Search for the cell housing the specified text and yield its (X, Y) center coordinate. 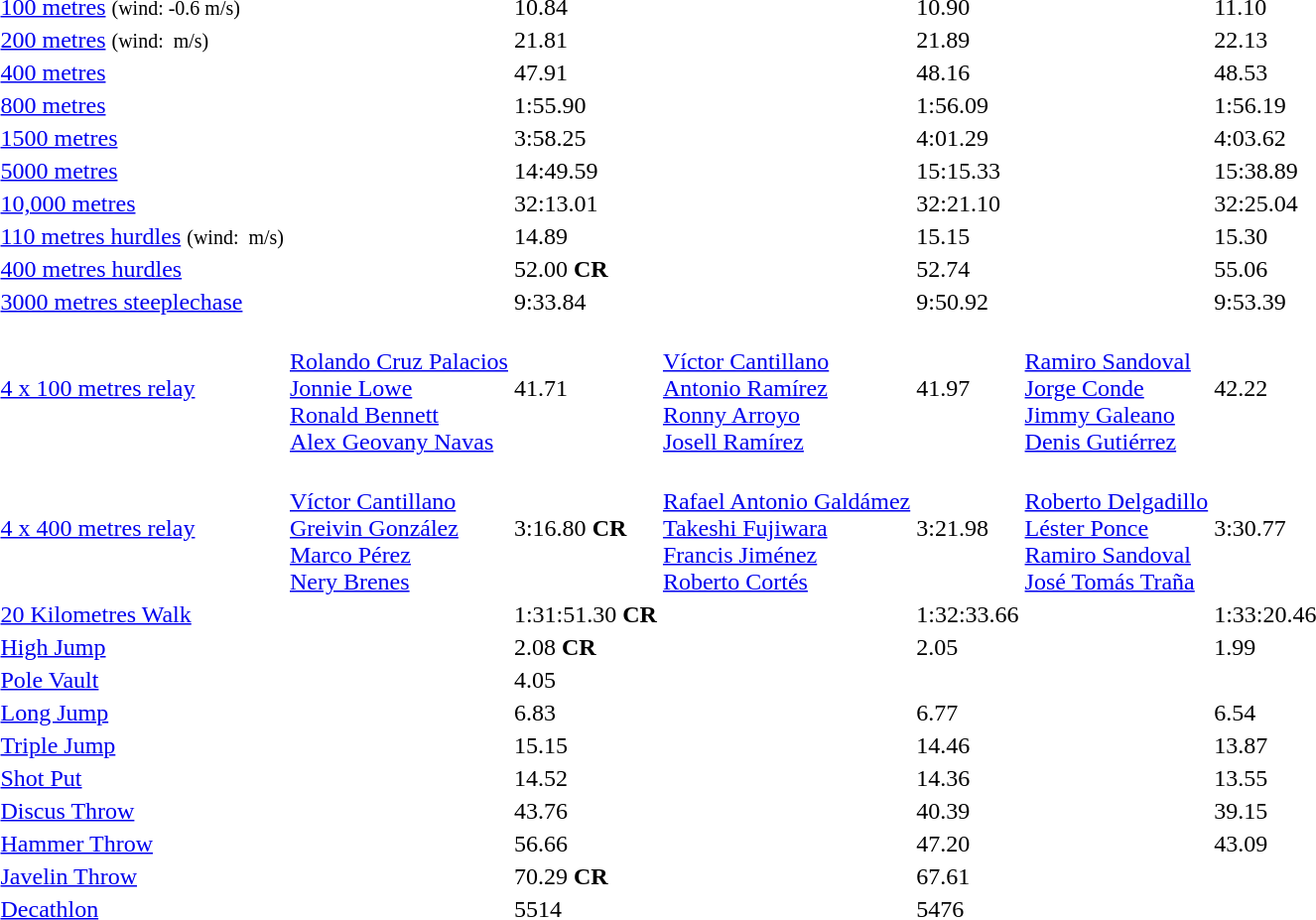
1:32:33.66 (968, 614)
3:21.98 (968, 528)
9:50.92 (968, 302)
67.61 (968, 876)
32:13.01 (586, 203)
14.36 (968, 778)
43.76 (586, 811)
3:16.80 CR (586, 528)
2.08 CR (586, 647)
32:21.10 (968, 203)
47.91 (586, 72)
48.16 (968, 72)
9:33.84 (586, 302)
2.05 (968, 647)
Víctor Cantillano Antonio Ramírez Ronny Arroyo Josell Ramírez (786, 388)
1:56.09 (968, 105)
Rafael Antonio Galdámez Takeshi Fujiwara Francis Jiménez Roberto Cortés (786, 528)
40.39 (968, 811)
1:31:51.30 CR (586, 614)
4.05 (586, 680)
3:58.25 (586, 138)
52.00 CR (586, 269)
47.20 (968, 844)
52.74 (968, 269)
41.97 (968, 388)
Ramiro Sandoval Jorge Conde Jimmy Galeano Denis Gutiérrez (1117, 388)
70.29 CR (586, 876)
14.89 (586, 236)
Roberto Delgadillo Léster Ponce Ramiro Sandoval José Tomás Traña (1117, 528)
15:15.33 (968, 171)
14.52 (586, 778)
6.83 (586, 713)
56.66 (586, 844)
Víctor Cantillano Greivin González Marco Pérez Nery Brenes (399, 528)
1:55.90 (586, 105)
41.71 (586, 388)
6.77 (968, 713)
Rolando Cruz Palacios Jonnie Lowe Ronald Bennett Alex Geovany Navas (399, 388)
21.89 (968, 40)
14:49.59 (586, 171)
14.46 (968, 745)
21.81 (586, 40)
4:01.29 (968, 138)
